Pinpoint the cell where the given text exists, returning its (X, Y) midpoint coordinate. 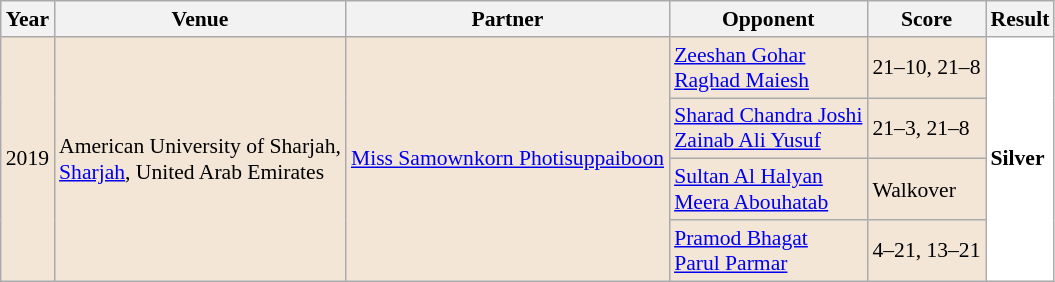
Result (1020, 19)
Year (28, 19)
Sharad Chandra Joshi Zainab Ali Yusuf (768, 128)
Venue (200, 19)
Score (926, 19)
Pramod Bhagat Parul Parmar (768, 250)
21–10, 21–8 (926, 68)
21–3, 21–8 (926, 128)
Opponent (768, 19)
Partner (508, 19)
2019 (28, 159)
Zeeshan Gohar Raghad Maiesh (768, 68)
4–21, 13–21 (926, 250)
Walkover (926, 190)
Miss Samownkorn Photisuppaiboon (508, 159)
Silver (1020, 159)
Sultan Al Halyan Meera Abouhatab (768, 190)
American University of Sharjah,Sharjah, United Arab Emirates (200, 159)
